Return the [x, y] coordinate for the center point of the cell that contains the specified text.  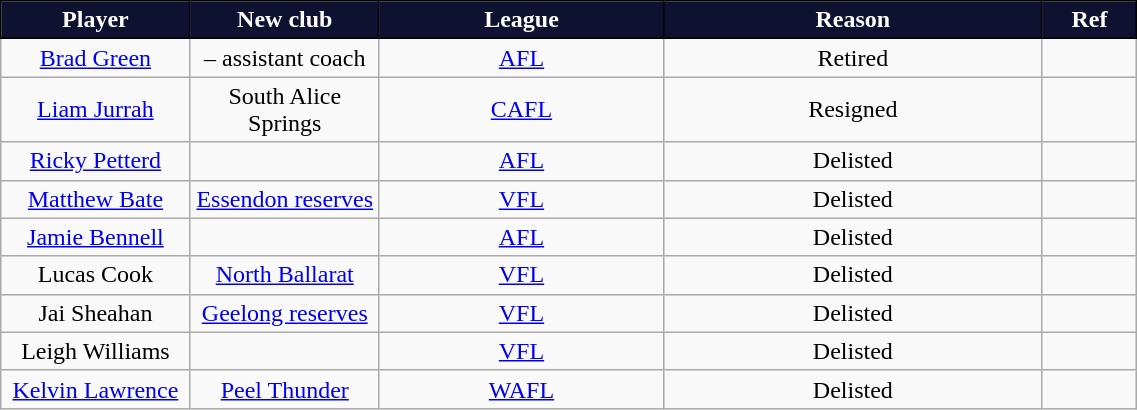
Resigned [852, 110]
South Alice Springs [284, 110]
Jamie Bennell [96, 237]
Brad Green [96, 58]
Ref [1090, 20]
Peel Thunder [284, 389]
Matthew Bate [96, 199]
North Ballarat [284, 275]
Kelvin Lawrence [96, 389]
– assistant coach [284, 58]
CAFL [521, 110]
Leigh Williams [96, 351]
Retired [852, 58]
New club [284, 20]
League [521, 20]
Player [96, 20]
Lucas Cook [96, 275]
Reason [852, 20]
Liam Jurrah [96, 110]
Geelong reserves [284, 313]
WAFL [521, 389]
Jai Sheahan [96, 313]
Essendon reserves [284, 199]
Ricky Petterd [96, 161]
